Search for the cell housing the specified text and yield its [x, y] center coordinate. 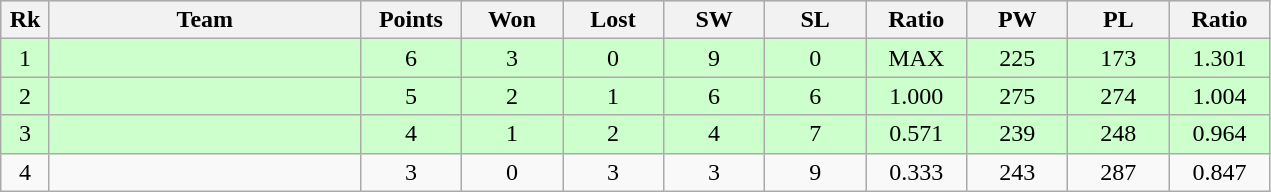
1.000 [916, 96]
5 [410, 96]
239 [1018, 134]
SW [714, 20]
1.004 [1220, 96]
248 [1118, 134]
274 [1118, 96]
0.847 [1220, 172]
0.571 [916, 134]
Lost [612, 20]
Points [410, 20]
0.964 [1220, 134]
7 [816, 134]
MAX [916, 58]
SL [816, 20]
1.301 [1220, 58]
243 [1018, 172]
Team [204, 20]
Rk [26, 20]
PW [1018, 20]
Won [512, 20]
PL [1118, 20]
287 [1118, 172]
173 [1118, 58]
0.333 [916, 172]
225 [1018, 58]
275 [1018, 96]
